Determine the [x, y] coordinate at the center of the cell enclosing the given text.  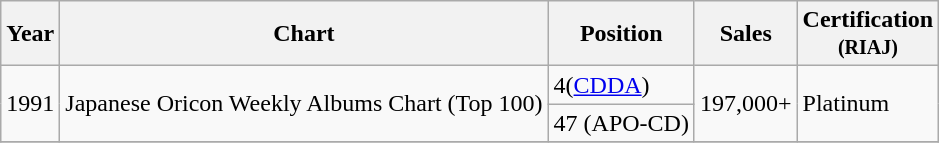
Chart [304, 34]
Position [621, 34]
47 (APO-CD) [621, 123]
Platinum [868, 104]
4(CDDA) [621, 85]
197,000+ [746, 104]
Sales [746, 34]
1991 [30, 104]
Japanese Oricon Weekly Albums Chart (Top 100) [304, 104]
Certification (RIAJ) [868, 34]
Year [30, 34]
